Identify which cell holds the provided text, then report its (X, Y) central coordinate. 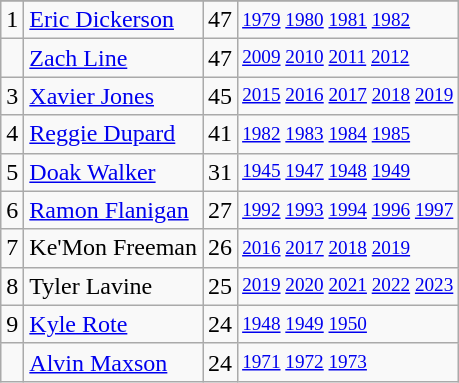
41 (220, 134)
2019 2020 2021 2022 2023 (348, 286)
1979 1980 1981 1982 (348, 20)
Kyle Rote (114, 324)
5 (12, 172)
31 (220, 172)
1982 1983 1984 1985 (348, 134)
1945 1947 1948 1949 (348, 172)
Eric Dickerson (114, 20)
1948 1949 1950 (348, 324)
Ke'Mon Freeman (114, 248)
2015 2016 2017 2018 2019 (348, 96)
1971 1972 1973 (348, 362)
3 (12, 96)
Zach Line (114, 58)
2009 2010 2011 2012 (348, 58)
Ramon Flanigan (114, 210)
2016 2017 2018 2019 (348, 248)
25 (220, 286)
7 (12, 248)
Xavier Jones (114, 96)
Tyler Lavine (114, 286)
Reggie Dupard (114, 134)
8 (12, 286)
1 (12, 20)
27 (220, 210)
6 (12, 210)
9 (12, 324)
Doak Walker (114, 172)
26 (220, 248)
45 (220, 96)
Alvin Maxson (114, 362)
4 (12, 134)
1992 1993 1994 1996 1997 (348, 210)
